Output the (x, y) coordinate of the center of the cell containing the given text.  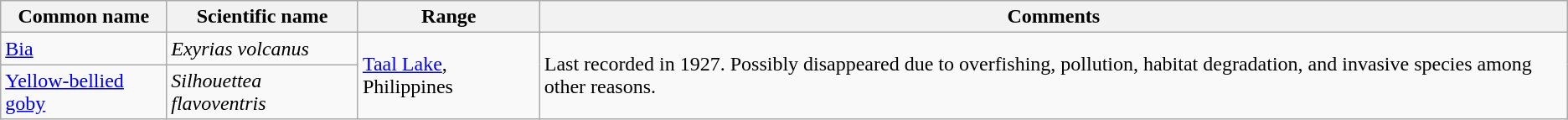
Comments (1054, 17)
Bia (84, 49)
Taal Lake, Philippines (449, 76)
Exyrias volcanus (263, 49)
Silhouettea flavoventris (263, 92)
Scientific name (263, 17)
Common name (84, 17)
Yellow-bellied goby (84, 92)
Range (449, 17)
Last recorded in 1927. Possibly disappeared due to overfishing, pollution, habitat degradation, and invasive species among other reasons. (1054, 76)
